Return [x, y] of the center of cell containing provided text 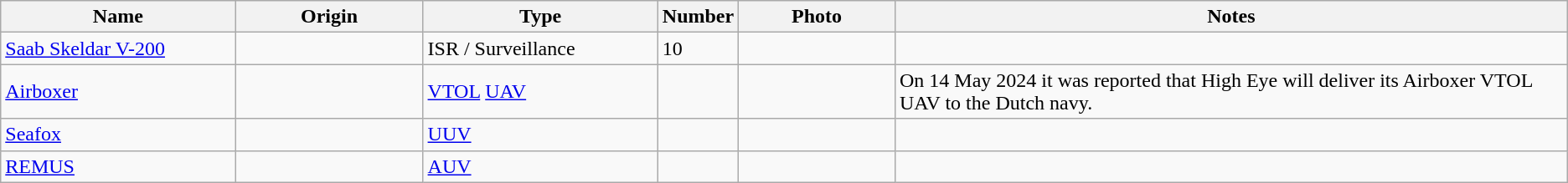
Photo [818, 17]
Number [698, 17]
Saab Skeldar V-200 [118, 48]
On 14 May 2024 it was reported that High Eye will deliver its Airboxer VTOL UAV to the Dutch navy. [1231, 92]
Name [118, 17]
VTOL UAV [540, 92]
AUV [540, 166]
Type [540, 17]
ISR / Surveillance [540, 48]
Origin [329, 17]
UUV [540, 135]
Airboxer [118, 92]
10 [698, 48]
REMUS [118, 166]
Notes [1231, 17]
Seafox [118, 135]
